Scan for the cell matching the given text and deliver its [X, Y] coordinate at center. 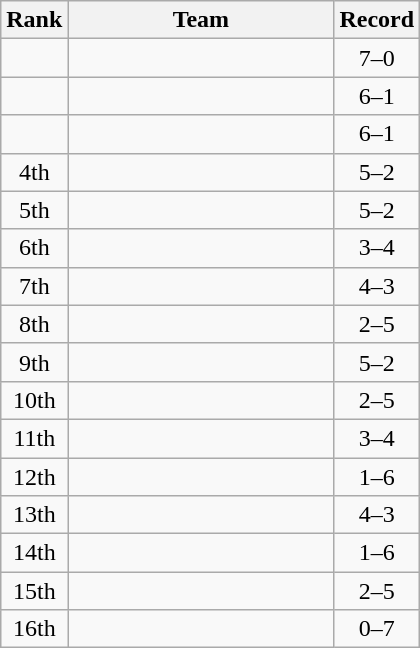
0–7 [377, 629]
Record [377, 20]
5th [34, 210]
10th [34, 400]
12th [34, 477]
11th [34, 438]
7–0 [377, 58]
16th [34, 629]
15th [34, 591]
7th [34, 286]
13th [34, 515]
4th [34, 172]
14th [34, 553]
Team [201, 20]
6th [34, 248]
8th [34, 324]
9th [34, 362]
Rank [34, 20]
